For the text-containing cell, return its midpoint in [X, Y] coordinate format. 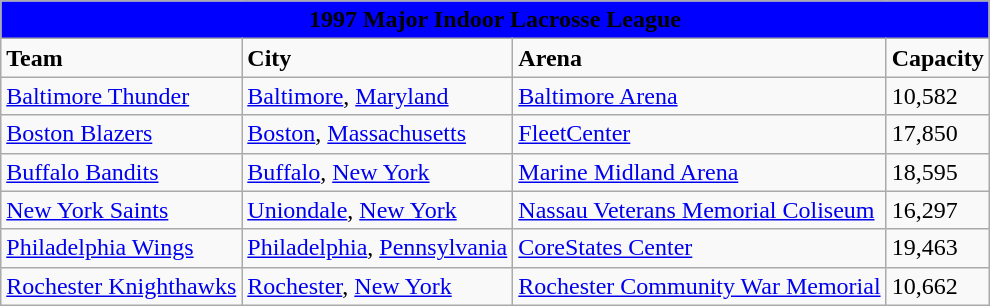
City [378, 58]
Rochester Knighthawks [122, 286]
Marine Midland Arena [700, 172]
Philadelphia, Pennsylvania [378, 248]
Buffalo, New York [378, 172]
Boston Blazers [122, 134]
Buffalo Bandits [122, 172]
Nassau Veterans Memorial Coliseum [700, 210]
19,463 [938, 248]
1997 Major Indoor Lacrosse League [495, 20]
Baltimore, Maryland [378, 96]
FleetCenter [700, 134]
17,850 [938, 134]
10,582 [938, 96]
Arena [700, 58]
Rochester Community War Memorial [700, 286]
Philadelphia Wings [122, 248]
Team [122, 58]
Rochester, New York [378, 286]
Uniondale, New York [378, 210]
16,297 [938, 210]
New York Saints [122, 210]
18,595 [938, 172]
CoreStates Center [700, 248]
Boston, Massachusetts [378, 134]
10,662 [938, 286]
Baltimore Arena [700, 96]
Capacity [938, 58]
Baltimore Thunder [122, 96]
